Scan for the cell matching the given text and deliver its (x, y) coordinate at center. 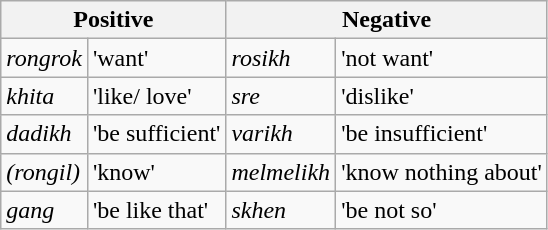
varikh (281, 134)
'like/ love' (156, 96)
'know' (156, 172)
rongrok (44, 58)
'know nothing about' (442, 172)
sre (281, 96)
skhen (281, 210)
Negative (386, 20)
'dislike' (442, 96)
rosikh (281, 58)
'not want' (442, 58)
Positive (114, 20)
'be insufficient' (442, 134)
'want' (156, 58)
'be like that' (156, 210)
'be sufficient' (156, 134)
(rongil) (44, 172)
dadikh (44, 134)
khita (44, 96)
'be not so' (442, 210)
gang (44, 210)
melmelikh (281, 172)
